Pinpoint the cell where the given text exists, returning its [x, y] midpoint coordinate. 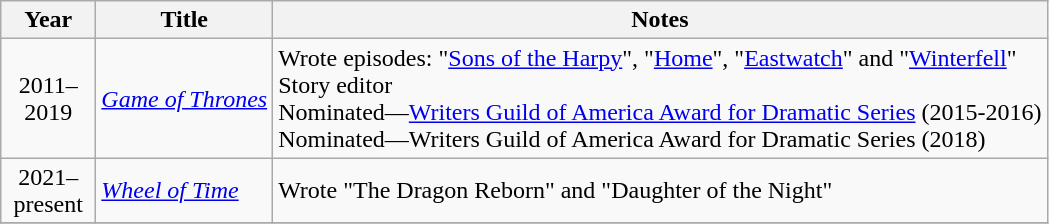
Title [184, 20]
Game of Thrones [184, 98]
2021–present [48, 190]
Wrote "The Dragon Reborn" and "Daughter of the Night" [660, 190]
Year [48, 20]
2011–2019 [48, 98]
Notes [660, 20]
Wheel of Time [184, 190]
